From the cell containing the given text, extract its center point as (X, Y) coordinate. 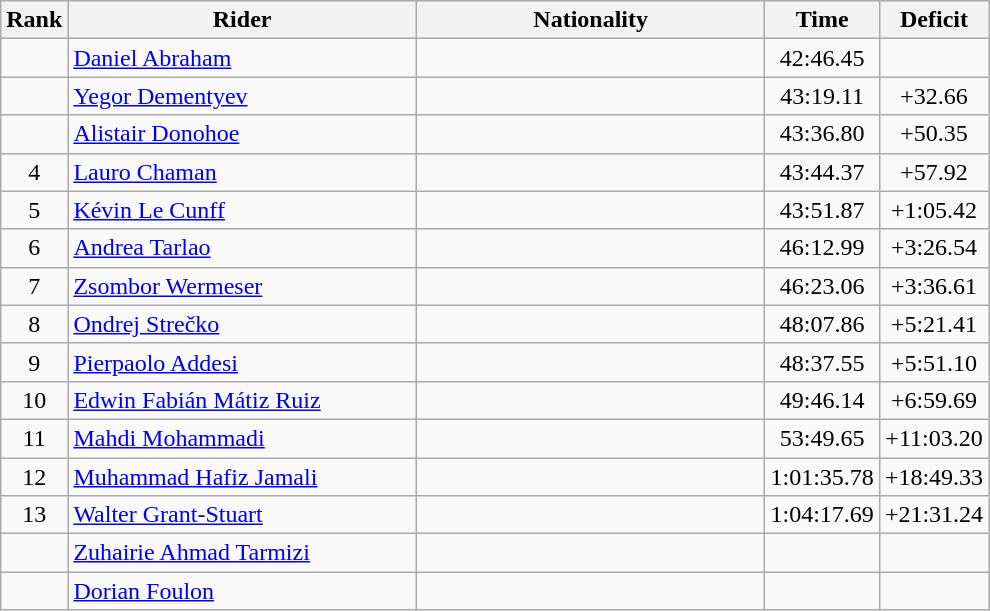
10 (34, 400)
43:51.87 (822, 210)
9 (34, 362)
+50.35 (934, 134)
+5:21.41 (934, 324)
Andrea Tarlao (242, 248)
49:46.14 (822, 400)
Edwin Fabián Mátiz Ruiz (242, 400)
5 (34, 210)
Yegor Dementyev (242, 96)
Zuhairie Ahmad Tarmizi (242, 553)
Nationality (590, 20)
Alistair Donohoe (242, 134)
+21:31.24 (934, 515)
42:46.45 (822, 58)
+57.92 (934, 172)
6 (34, 248)
46:23.06 (822, 286)
+5:51.10 (934, 362)
+6:59.69 (934, 400)
Lauro Chaman (242, 172)
+11:03.20 (934, 438)
1:04:17.69 (822, 515)
+1:05.42 (934, 210)
Zsombor Wermeser (242, 286)
43:36.80 (822, 134)
4 (34, 172)
Ondrej Strečko (242, 324)
Rank (34, 20)
48:37.55 (822, 362)
13 (34, 515)
43:44.37 (822, 172)
+3:36.61 (934, 286)
Dorian Foulon (242, 591)
Deficit (934, 20)
53:49.65 (822, 438)
Kévin Le Cunff (242, 210)
Mahdi Mohammadi (242, 438)
Walter Grant-Stuart (242, 515)
7 (34, 286)
Time (822, 20)
Pierpaolo Addesi (242, 362)
12 (34, 477)
11 (34, 438)
46:12.99 (822, 248)
+32.66 (934, 96)
Daniel Abraham (242, 58)
Muhammad Hafiz Jamali (242, 477)
1:01:35.78 (822, 477)
8 (34, 324)
Rider (242, 20)
43:19.11 (822, 96)
+18:49.33 (934, 477)
+3:26.54 (934, 248)
48:07.86 (822, 324)
